For the text-containing cell, return its midpoint in [x, y] coordinate format. 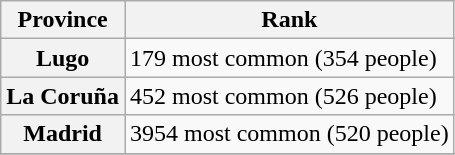
179 most common (354 people) [289, 58]
3954 most common (520 people) [289, 134]
Province [63, 20]
Rank [289, 20]
452 most common (526 people) [289, 96]
Lugo [63, 58]
La Coruña [63, 96]
Madrid [63, 134]
